Determine the (X, Y) coordinate at the center of the cell enclosing the given text.  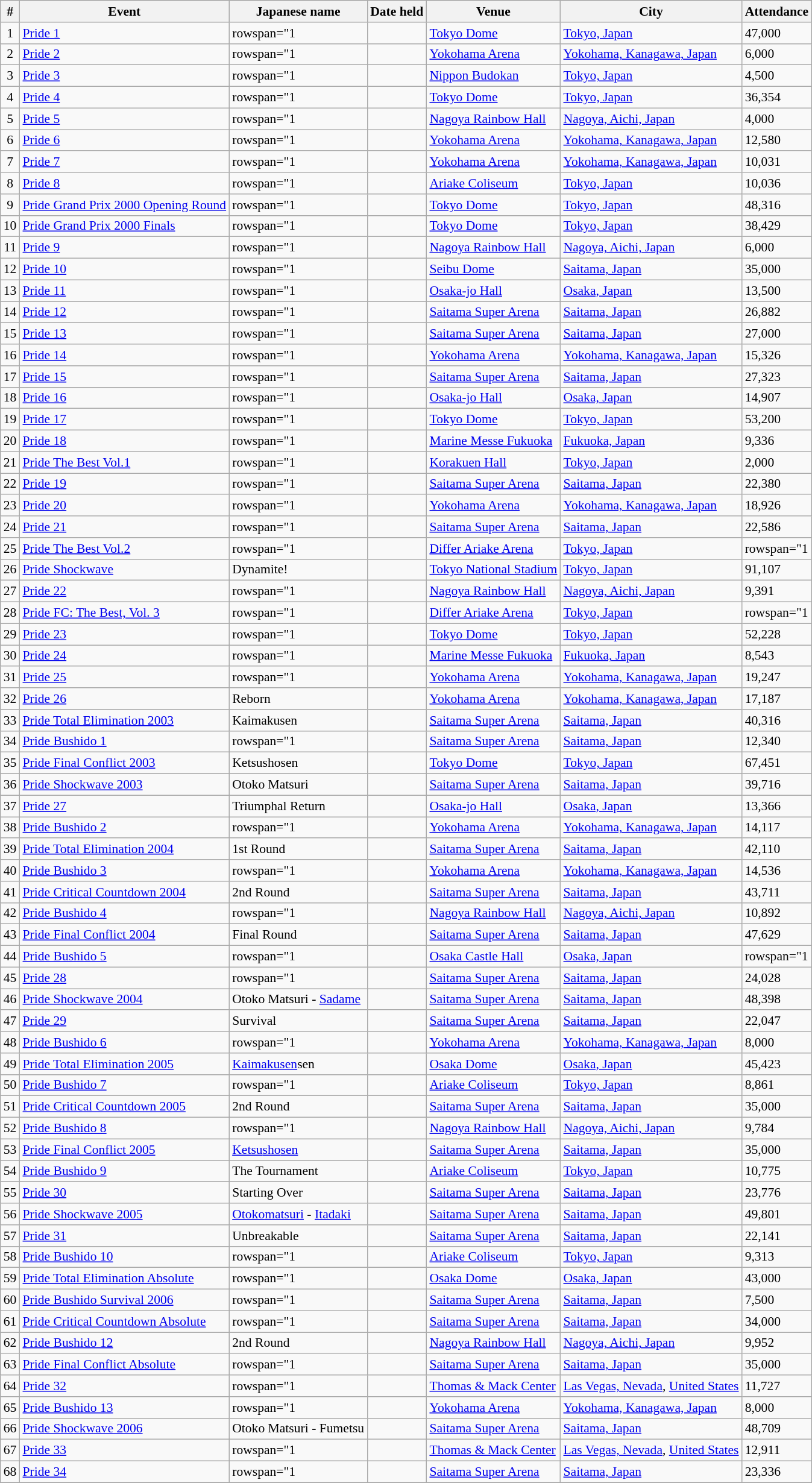
47,629 (777, 935)
Pride 12 (124, 312)
17,187 (777, 699)
48,709 (777, 1429)
Pride 6 (124, 140)
51 (10, 1107)
56 (10, 1214)
48 (10, 1042)
13,366 (777, 806)
Pride Total Elimination Absolute (124, 1279)
Venue (493, 11)
35 (10, 763)
Pride Grand Prix 2000 Finals (124, 226)
40 (10, 871)
Pride Final Conflict 2005 (124, 1150)
Pride 15 (124, 377)
24,028 (777, 978)
22 (10, 484)
7 (10, 162)
9,952 (777, 1343)
Pride 18 (124, 441)
34 (10, 742)
Otokomatsuri - Itadaki (298, 1214)
22,586 (777, 527)
City (651, 11)
Pride 21 (124, 527)
Pride The Best Vol.1 (124, 462)
30 (10, 656)
19,247 (777, 678)
Pride Shockwave 2004 (124, 1000)
19 (10, 420)
36,354 (777, 98)
34,000 (777, 1321)
42,110 (777, 849)
Pride 22 (124, 591)
Pride Shockwave (124, 570)
Otoko Matsuri - Fumetsu (298, 1429)
1 (10, 33)
1st Round (298, 849)
14,536 (777, 871)
47 (10, 1021)
Pride 23 (124, 634)
25 (10, 549)
36 (10, 785)
Pride 10 (124, 269)
Pride 26 (124, 699)
Pride FC: The Best, Vol. 3 (124, 613)
Pride 33 (124, 1450)
Pride Bushido 4 (124, 913)
11,727 (777, 1386)
39 (10, 849)
Date held (397, 11)
63 (10, 1365)
23,336 (777, 1472)
Pride 25 (124, 678)
42 (10, 913)
26,882 (777, 312)
47,000 (777, 33)
Pride Bushido 10 (124, 1257)
Seibu Dome (493, 269)
52 (10, 1129)
Pride Critical Countdown 2005 (124, 1107)
55 (10, 1193)
Pride Bushido 3 (124, 871)
60 (10, 1300)
18 (10, 398)
5 (10, 119)
49,801 (777, 1214)
Pride 11 (124, 291)
13 (10, 291)
9 (10, 205)
44 (10, 957)
Pride 14 (124, 355)
Pride 9 (124, 248)
# (10, 11)
Pride 5 (124, 119)
Osaka Castle Hall (493, 957)
Pride 29 (124, 1021)
43,000 (777, 1279)
Pride 34 (124, 1472)
10 (10, 226)
Pride Bushido 7 (124, 1085)
17 (10, 377)
48,398 (777, 1000)
26 (10, 570)
Pride Bushido Survival 2006 (124, 1300)
Pride Bushido 1 (124, 742)
14,907 (777, 398)
66 (10, 1429)
Pride 8 (124, 183)
Pride The Best Vol.2 (124, 549)
Pride Shockwave 2005 (124, 1214)
39,716 (777, 785)
23,776 (777, 1193)
6 (10, 140)
8,861 (777, 1085)
62 (10, 1343)
52,228 (777, 634)
Pride Bushido 9 (124, 1171)
Attendance (777, 11)
Pride 2 (124, 54)
Kaimakusensen (298, 1064)
Pride 27 (124, 806)
12 (10, 269)
65 (10, 1408)
Pride Total Elimination 2005 (124, 1064)
61 (10, 1321)
22,380 (777, 484)
14,117 (777, 828)
Pride Shockwave 2006 (124, 1429)
50 (10, 1085)
24 (10, 527)
12,911 (777, 1450)
9,313 (777, 1257)
9,784 (777, 1129)
53 (10, 1150)
Pride 16 (124, 398)
Unbreakable (298, 1236)
15,326 (777, 355)
10,036 (777, 183)
49 (10, 1064)
Pride 24 (124, 656)
Pride 1 (124, 33)
48,316 (777, 205)
22,141 (777, 1236)
12,580 (777, 140)
Pride Bushido 8 (124, 1129)
59 (10, 1279)
40,316 (777, 720)
Dynamite! (298, 570)
Pride 30 (124, 1193)
57 (10, 1236)
38 (10, 828)
Starting Over (298, 1193)
8 (10, 183)
4,500 (777, 76)
Pride 28 (124, 978)
4,000 (777, 119)
27,323 (777, 377)
Pride Bushido 12 (124, 1343)
21 (10, 462)
Final Round (298, 935)
58 (10, 1257)
2 (10, 54)
Pride Bushido 5 (124, 957)
41 (10, 892)
10,892 (777, 913)
53,200 (777, 420)
45 (10, 978)
27 (10, 591)
Pride Bushido 2 (124, 828)
Pride 3 (124, 76)
67 (10, 1450)
Kaimakusen (298, 720)
Pride Critical Countdown Absolute (124, 1321)
12,340 (777, 742)
91,107 (777, 570)
20 (10, 441)
9,336 (777, 441)
Pride Bushido 13 (124, 1408)
45,423 (777, 1064)
46 (10, 1000)
7,500 (777, 1300)
10,775 (777, 1171)
Pride Critical Countdown 2004 (124, 892)
38,429 (777, 226)
13,500 (777, 291)
Tokyo National Stadium (493, 570)
Pride Final Conflict 2004 (124, 935)
Pride Bushido 6 (124, 1042)
Pride 32 (124, 1386)
Otoko Matsuri - Sadame (298, 1000)
Event (124, 11)
Pride Total Elimination 2004 (124, 849)
15 (10, 334)
Otoko Matsuri (298, 785)
Pride Total Elimination 2003 (124, 720)
4 (10, 98)
Pride Shockwave 2003 (124, 785)
Pride Final Conflict 2003 (124, 763)
Pride Grand Prix 2000 Opening Round (124, 205)
11 (10, 248)
43,711 (777, 892)
Japanese name (298, 11)
64 (10, 1386)
Triumphal Return (298, 806)
Pride 4 (124, 98)
Survival (298, 1021)
14 (10, 312)
37 (10, 806)
28 (10, 613)
18,926 (777, 506)
43 (10, 935)
22,047 (777, 1021)
33 (10, 720)
Pride 20 (124, 506)
9,391 (777, 591)
Pride 31 (124, 1236)
31 (10, 678)
32 (10, 699)
Nippon Budokan (493, 76)
Pride 7 (124, 162)
27,000 (777, 334)
16 (10, 355)
Pride 17 (124, 420)
Korakuen Hall (493, 462)
8,543 (777, 656)
54 (10, 1171)
Pride 13 (124, 334)
2,000 (777, 462)
3 (10, 76)
67,451 (777, 763)
10,031 (777, 162)
29 (10, 634)
68 (10, 1472)
Pride 19 (124, 484)
23 (10, 506)
The Tournament (298, 1171)
Pride Final Conflict Absolute (124, 1365)
Reborn (298, 699)
